Capture the cell that displays the provided text and extract its [X, Y] central coordinate. 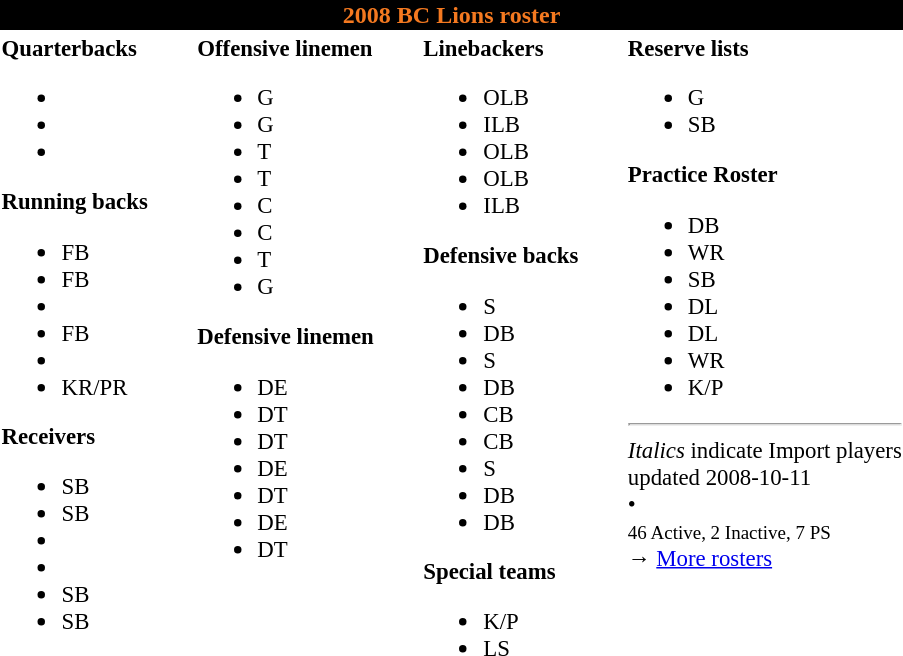
2008 BC Lions roster [452, 15]
